Scan for the cell matching the given text and deliver its (x, y) coordinate at center. 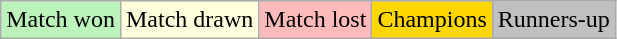
Champions (432, 20)
Runners-up (554, 20)
Match won (61, 20)
Match drawn (189, 20)
Match lost (316, 20)
